Provide the (x, y) coordinate of the cell's center where the given text is located.  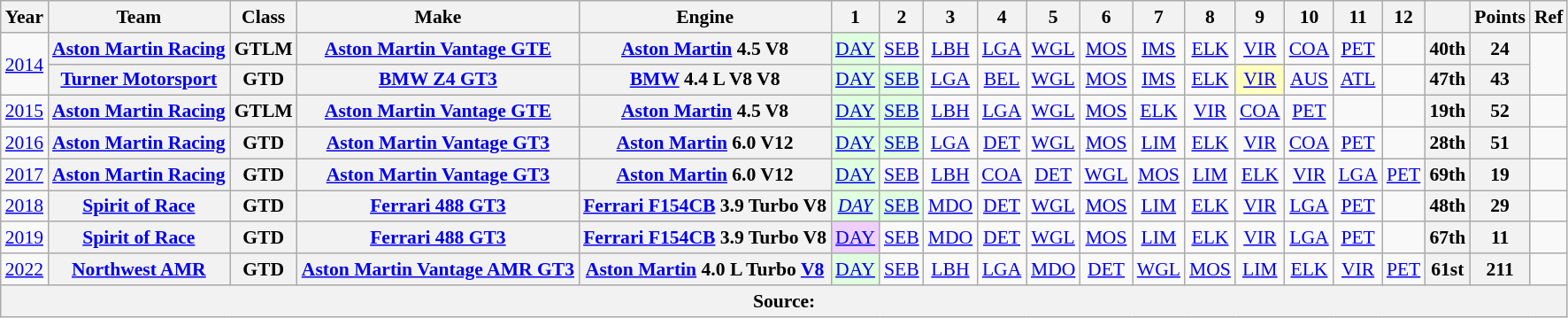
4 (1002, 17)
10 (1310, 17)
47th (1448, 80)
Turner Motorsport (139, 80)
Team (139, 17)
61st (1448, 269)
7 (1159, 17)
67th (1448, 238)
Make (438, 17)
Source: (784, 301)
Northwest AMR (139, 269)
2016 (25, 143)
6 (1106, 17)
69th (1448, 175)
2014 (25, 64)
19 (1500, 175)
Engine (704, 17)
48th (1448, 206)
2022 (25, 269)
24 (1500, 49)
29 (1500, 206)
2018 (25, 206)
12 (1403, 17)
2015 (25, 112)
Points (1500, 17)
43 (1500, 80)
2017 (25, 175)
5 (1053, 17)
1 (855, 17)
BEL (1002, 80)
2019 (25, 238)
52 (1500, 112)
2 (902, 17)
Class (264, 17)
211 (1500, 269)
3 (950, 17)
AUS (1310, 80)
19th (1448, 112)
Aston Martin Vantage AMR GT3 (438, 269)
Year (25, 17)
BMW Z4 GT3 (438, 80)
8 (1211, 17)
51 (1500, 143)
40th (1448, 49)
28th (1448, 143)
Ref (1549, 17)
BMW 4.4 L V8 V8 (704, 80)
9 (1260, 17)
Aston Martin 4.0 L Turbo V8 (704, 269)
ATL (1357, 80)
